Output the (X, Y) coordinate of the center of the cell containing the given text.  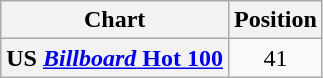
Chart (115, 20)
US Billboard Hot 100 (115, 58)
41 (276, 58)
Position (276, 20)
